Output the [X, Y] coordinate of the center of the cell containing the given text.  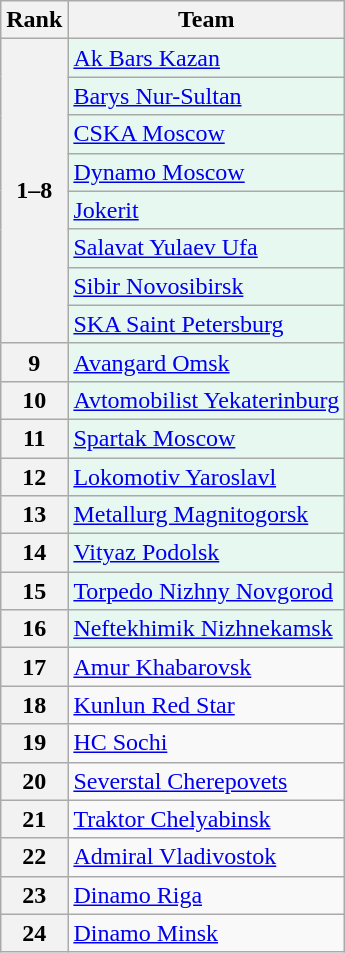
SKA Saint Petersburg [206, 324]
Avtomobilist Yekaterinburg [206, 400]
Team [206, 20]
Dynamo Moscow [206, 172]
12 [34, 477]
Salavat Yulaev Ufa [206, 248]
24 [34, 933]
Spartak Moscow [206, 438]
Metallurg Magnitogorsk [206, 515]
9 [34, 362]
17 [34, 667]
Torpedo Nizhny Novgorod [206, 591]
Vityaz Podolsk [206, 553]
Barys Nur-Sultan [206, 96]
18 [34, 705]
15 [34, 591]
10 [34, 400]
Severstal Cherepovets [206, 781]
Traktor Chelyabinsk [206, 819]
19 [34, 743]
23 [34, 895]
Rank [34, 20]
20 [34, 781]
13 [34, 515]
Avangard Omsk [206, 362]
CSKA Moscow [206, 134]
Jokerit [206, 210]
Sibir Novosibirsk [206, 286]
Amur Khabarovsk [206, 667]
21 [34, 819]
Ak Bars Kazan [206, 58]
Neftekhimik Nizhnekamsk [206, 629]
Dinamo Riga [206, 895]
Admiral Vladivostok [206, 857]
1–8 [34, 191]
14 [34, 553]
11 [34, 438]
HC Sochi [206, 743]
16 [34, 629]
Dinamo Minsk [206, 933]
Kunlun Red Star [206, 705]
22 [34, 857]
Lokomotiv Yaroslavl [206, 477]
